Provide the [X, Y] coordinate of the cell's center where the given text is located.  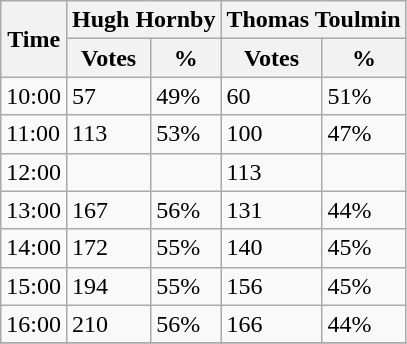
60 [272, 96]
Hugh Hornby [143, 20]
100 [272, 134]
57 [108, 96]
172 [108, 248]
12:00 [34, 172]
10:00 [34, 96]
49% [186, 96]
167 [108, 210]
166 [272, 324]
15:00 [34, 286]
Time [34, 39]
140 [272, 248]
131 [272, 210]
156 [272, 286]
13:00 [34, 210]
11:00 [34, 134]
51% [364, 96]
16:00 [34, 324]
194 [108, 286]
210 [108, 324]
53% [186, 134]
14:00 [34, 248]
47% [364, 134]
Thomas Toulmin [314, 20]
